Scan for the cell matching the given text and deliver its [X, Y] coordinate at center. 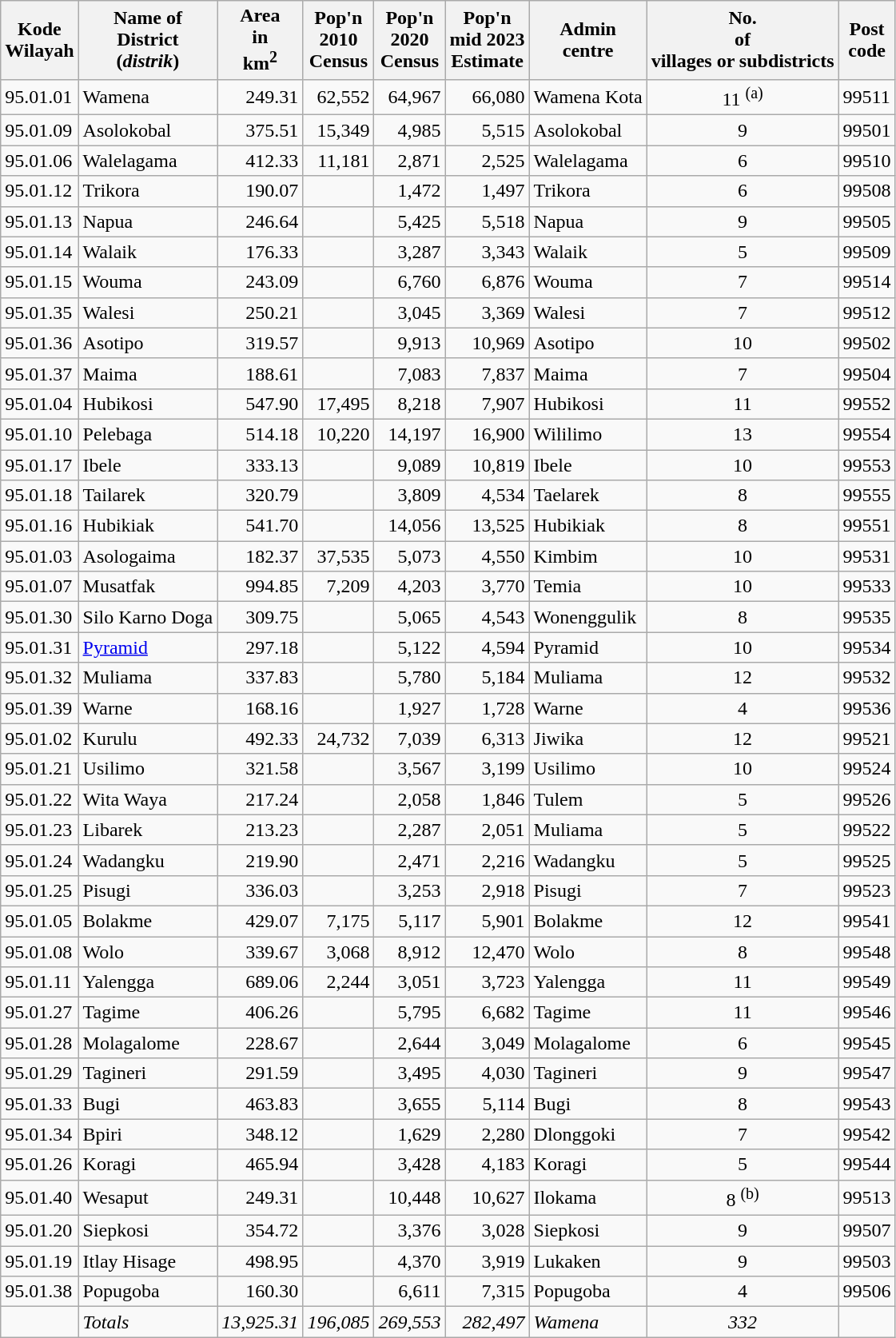
7,837 [488, 373]
213.23 [261, 830]
13 [743, 434]
319.57 [261, 343]
2,471 [409, 860]
4,985 [409, 130]
95.01.21 [40, 769]
Bpiri [148, 1134]
95.01.36 [40, 343]
99514 [866, 282]
95.01.33 [40, 1104]
95.01.11 [40, 982]
66,080 [488, 98]
190.07 [261, 191]
Silo Karno Doga [148, 617]
95.01.09 [40, 130]
95.01.03 [40, 556]
99551 [866, 526]
2,871 [409, 161]
10,448 [409, 1197]
99526 [866, 799]
99553 [866, 465]
5,184 [488, 678]
Pop'n 2010Census [339, 40]
297.18 [261, 647]
99512 [866, 313]
99552 [866, 404]
168.16 [261, 708]
348.12 [261, 1134]
5,065 [409, 617]
4,030 [488, 1073]
95.01.40 [40, 1197]
37,535 [339, 556]
99521 [866, 739]
2,644 [409, 1043]
24,732 [339, 739]
541.70 [261, 526]
160.30 [261, 1292]
8 (b) [743, 1197]
689.06 [261, 982]
188.61 [261, 373]
8,912 [409, 952]
3,369 [488, 313]
217.24 [261, 799]
321.58 [261, 769]
99536 [866, 708]
7,315 [488, 1292]
99544 [866, 1165]
4,370 [409, 1261]
9,089 [409, 465]
15,349 [339, 130]
412.33 [261, 161]
62,552 [339, 98]
Temia [588, 587]
95.01.34 [40, 1134]
99545 [866, 1043]
Totals [148, 1322]
6,682 [488, 1013]
14,197 [409, 434]
339.67 [261, 952]
7,083 [409, 373]
Taelarek [588, 496]
95.01.17 [40, 465]
9,913 [409, 343]
Jiwika [588, 739]
10,220 [339, 434]
Wita Waya [148, 799]
291.59 [261, 1073]
95.01.37 [40, 373]
99511 [866, 98]
219.90 [261, 860]
99531 [866, 556]
2,051 [488, 830]
95.01.27 [40, 1013]
99533 [866, 587]
95.01.14 [40, 252]
99509 [866, 252]
3,919 [488, 1261]
5,122 [409, 647]
95.01.08 [40, 952]
Tailarek [148, 496]
Name ofDistrict(distrik) [148, 40]
4,594 [488, 647]
99525 [866, 860]
5,117 [409, 921]
1,728 [488, 708]
Kurulu [148, 739]
95.01.22 [40, 799]
6,313 [488, 739]
3,809 [409, 496]
4,534 [488, 496]
99506 [866, 1292]
250.21 [261, 313]
99547 [866, 1073]
4,203 [409, 587]
Pop'n mid 2023Estimate [488, 40]
99504 [866, 373]
95.01.04 [40, 404]
Musatfak [148, 587]
1,846 [488, 799]
3,655 [409, 1104]
176.33 [261, 252]
99502 [866, 343]
3,723 [488, 982]
492.33 [261, 739]
333.13 [261, 465]
95.01.13 [40, 221]
95.01.01 [40, 98]
498.95 [261, 1261]
12,470 [488, 952]
11,181 [339, 161]
10,627 [488, 1197]
429.07 [261, 921]
99503 [866, 1261]
5,518 [488, 221]
2,058 [409, 799]
6,876 [488, 282]
99508 [866, 191]
8,218 [409, 404]
246.64 [261, 221]
10,819 [488, 465]
Tulem [588, 799]
3,428 [409, 1165]
99554 [866, 434]
375.51 [261, 130]
13,925.31 [261, 1322]
2,244 [339, 982]
3,051 [409, 982]
95.01.35 [40, 313]
99546 [866, 1013]
95.01.29 [40, 1073]
Kode Wilayah [40, 40]
994.85 [261, 587]
99555 [866, 496]
6,760 [409, 282]
95.01.25 [40, 890]
99532 [866, 678]
406.26 [261, 1013]
99523 [866, 890]
7,209 [339, 587]
4,543 [488, 617]
3,199 [488, 769]
3,376 [409, 1231]
99507 [866, 1231]
Libarek [148, 830]
1,927 [409, 708]
95.01.31 [40, 647]
1,497 [488, 191]
95.01.18 [40, 496]
337.83 [261, 678]
10,969 [488, 343]
Wesaput [148, 1197]
11 (a) [743, 98]
95.01.28 [40, 1043]
99534 [866, 647]
99501 [866, 130]
95.01.26 [40, 1165]
13,525 [488, 526]
2,216 [488, 860]
Wonenggulik [588, 617]
14,056 [409, 526]
95.01.10 [40, 434]
5,780 [409, 678]
3,068 [339, 952]
Asologaima [148, 556]
16,900 [488, 434]
463.83 [261, 1104]
64,967 [409, 98]
99548 [866, 952]
4,183 [488, 1165]
99541 [866, 921]
5,795 [409, 1013]
5,901 [488, 921]
2,287 [409, 830]
282,497 [488, 1322]
2,280 [488, 1134]
514.18 [261, 434]
7,175 [339, 921]
6,611 [409, 1292]
99535 [866, 617]
2,525 [488, 161]
465.94 [261, 1165]
5,073 [409, 556]
Wililimo [588, 434]
95.01.05 [40, 921]
182.37 [261, 556]
309.75 [261, 617]
7,039 [409, 739]
Kimbim [588, 556]
Postcode [866, 40]
95.01.39 [40, 708]
3,253 [409, 890]
3,495 [409, 1073]
Itlay Hisage [148, 1261]
99505 [866, 221]
Admin centre [588, 40]
95.01.23 [40, 830]
336.03 [261, 890]
196,085 [339, 1322]
320.79 [261, 496]
95.01.20 [40, 1231]
99522 [866, 830]
Area in km2 [261, 40]
99524 [866, 769]
95.01.38 [40, 1292]
5,114 [488, 1104]
95.01.12 [40, 191]
99543 [866, 1104]
95.01.24 [40, 860]
Dlonggoki [588, 1134]
95.01.19 [40, 1261]
99549 [866, 982]
99510 [866, 161]
17,495 [339, 404]
332 [743, 1322]
3,049 [488, 1043]
2,918 [488, 890]
95.01.32 [40, 678]
3,045 [409, 313]
99542 [866, 1134]
354.72 [261, 1231]
Pop'n 2020 Census [409, 40]
5,425 [409, 221]
3,287 [409, 252]
1,629 [409, 1134]
4,550 [488, 556]
95.01.16 [40, 526]
Lukaken [588, 1261]
Pelebaga [148, 434]
7,907 [488, 404]
95.01.07 [40, 587]
1,472 [409, 191]
228.67 [261, 1043]
95.01.15 [40, 282]
Ilokama [588, 1197]
547.90 [261, 404]
3,028 [488, 1231]
Wamena Kota [588, 98]
5,515 [488, 130]
3,770 [488, 587]
269,553 [409, 1322]
99513 [866, 1197]
3,567 [409, 769]
95.01.02 [40, 739]
3,343 [488, 252]
95.01.30 [40, 617]
95.01.06 [40, 161]
243.09 [261, 282]
No. ofvillages or subdistricts [743, 40]
